Identify which cell holds the provided text, then report its (X, Y) central coordinate. 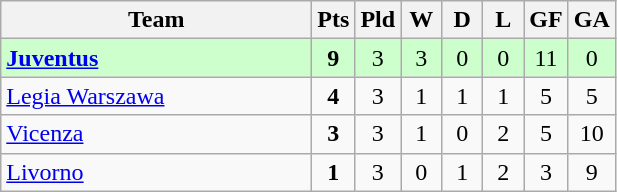
Vicenza (156, 134)
L (504, 20)
Team (156, 20)
Pld (378, 20)
10 (592, 134)
W (422, 20)
GA (592, 20)
Legia Warszawa (156, 96)
Juventus (156, 58)
Pts (334, 20)
D (462, 20)
GF (546, 20)
11 (546, 58)
Livorno (156, 172)
4 (334, 96)
